Return (x, y) of the center of cell containing provided text 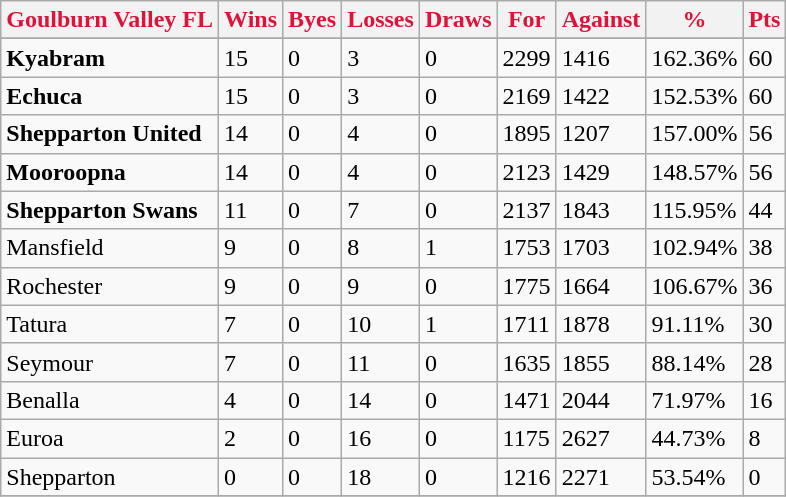
1416 (601, 58)
1216 (526, 477)
1703 (601, 248)
For (526, 20)
1429 (601, 172)
71.97% (694, 400)
1711 (526, 324)
Draws (458, 20)
2137 (526, 210)
Shepparton Swans (110, 210)
Shepparton (110, 477)
Byes (312, 20)
1635 (526, 362)
157.00% (694, 134)
10 (381, 324)
Against (601, 20)
Pts (764, 20)
162.36% (694, 58)
44.73% (694, 438)
30 (764, 324)
1895 (526, 134)
2123 (526, 172)
1753 (526, 248)
Seymour (110, 362)
38 (764, 248)
Losses (381, 20)
Wins (251, 20)
Kyabram (110, 58)
1422 (601, 96)
1775 (526, 286)
2299 (526, 58)
1207 (601, 134)
44 (764, 210)
% (694, 20)
1664 (601, 286)
1175 (526, 438)
106.67% (694, 286)
1855 (601, 362)
148.57% (694, 172)
1878 (601, 324)
88.14% (694, 362)
102.94% (694, 248)
53.54% (694, 477)
2627 (601, 438)
Mooroopna (110, 172)
36 (764, 286)
Shepparton United (110, 134)
2044 (601, 400)
Goulburn Valley FL (110, 20)
1471 (526, 400)
152.53% (694, 96)
Rochester (110, 286)
1843 (601, 210)
Benalla (110, 400)
2271 (601, 477)
Echuca (110, 96)
Tatura (110, 324)
Mansfield (110, 248)
2169 (526, 96)
115.95% (694, 210)
2 (251, 438)
91.11% (694, 324)
28 (764, 362)
18 (381, 477)
Euroa (110, 438)
